Pinpoint the cell where the given text exists, returning its (x, y) midpoint coordinate. 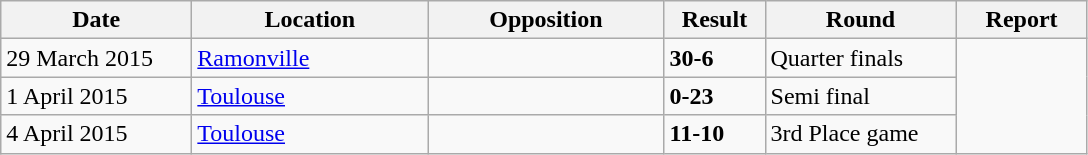
11-10 (714, 134)
4 April 2015 (96, 134)
Semi final (860, 96)
Result (714, 20)
Quarter finals (860, 58)
Date (96, 20)
3rd Place game (860, 134)
29 March 2015 (96, 58)
0-23 (714, 96)
Ramonville (310, 58)
1 April 2015 (96, 96)
Round (860, 20)
Report (1022, 20)
Opposition (546, 20)
Location (310, 20)
30-6 (714, 58)
